Find where the given text appears and provide that cell's center as (x, y) coordinate. 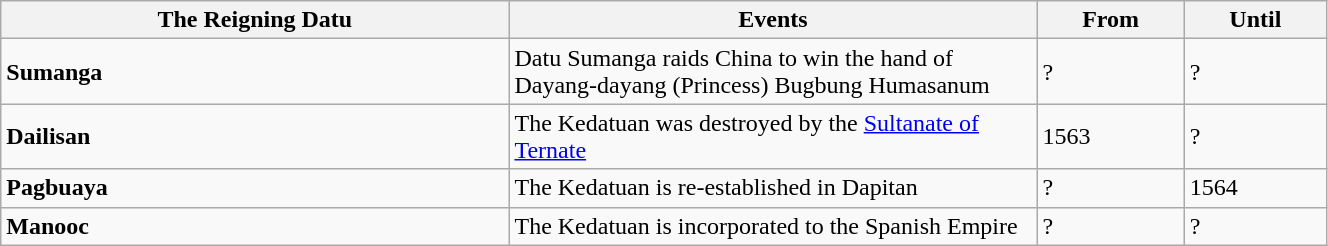
The Kedatuan is re-established in Dapitan (773, 188)
Datu Sumanga raids China to win the hand of Dayang-dayang (Princess) Bugbung Humasanum (773, 72)
1564 (1255, 188)
Dailisan (255, 136)
Until (1255, 20)
Manooc (255, 226)
The Reigning Datu (255, 20)
From (1110, 20)
Pagbuaya (255, 188)
The Kedatuan is incorporated to the Spanish Empire (773, 226)
1563 (1110, 136)
Events (773, 20)
The Kedatuan was destroyed by the Sultanate of Ternate (773, 136)
Sumanga (255, 72)
